For the text-containing cell, return its midpoint in [X, Y] coordinate format. 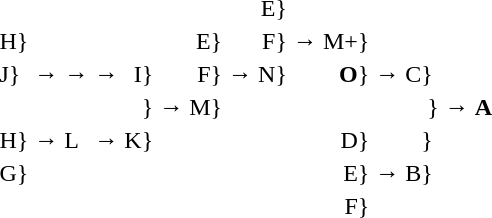
I} [139, 74]
C} [420, 74]
B} [420, 173]
O} [330, 74]
M} [206, 107]
K} [139, 140]
L [76, 140]
M+} [346, 41]
N} [273, 74]
D} [264, 140]
